Return the [X, Y] coordinate for the center point of the cell that contains the specified text.  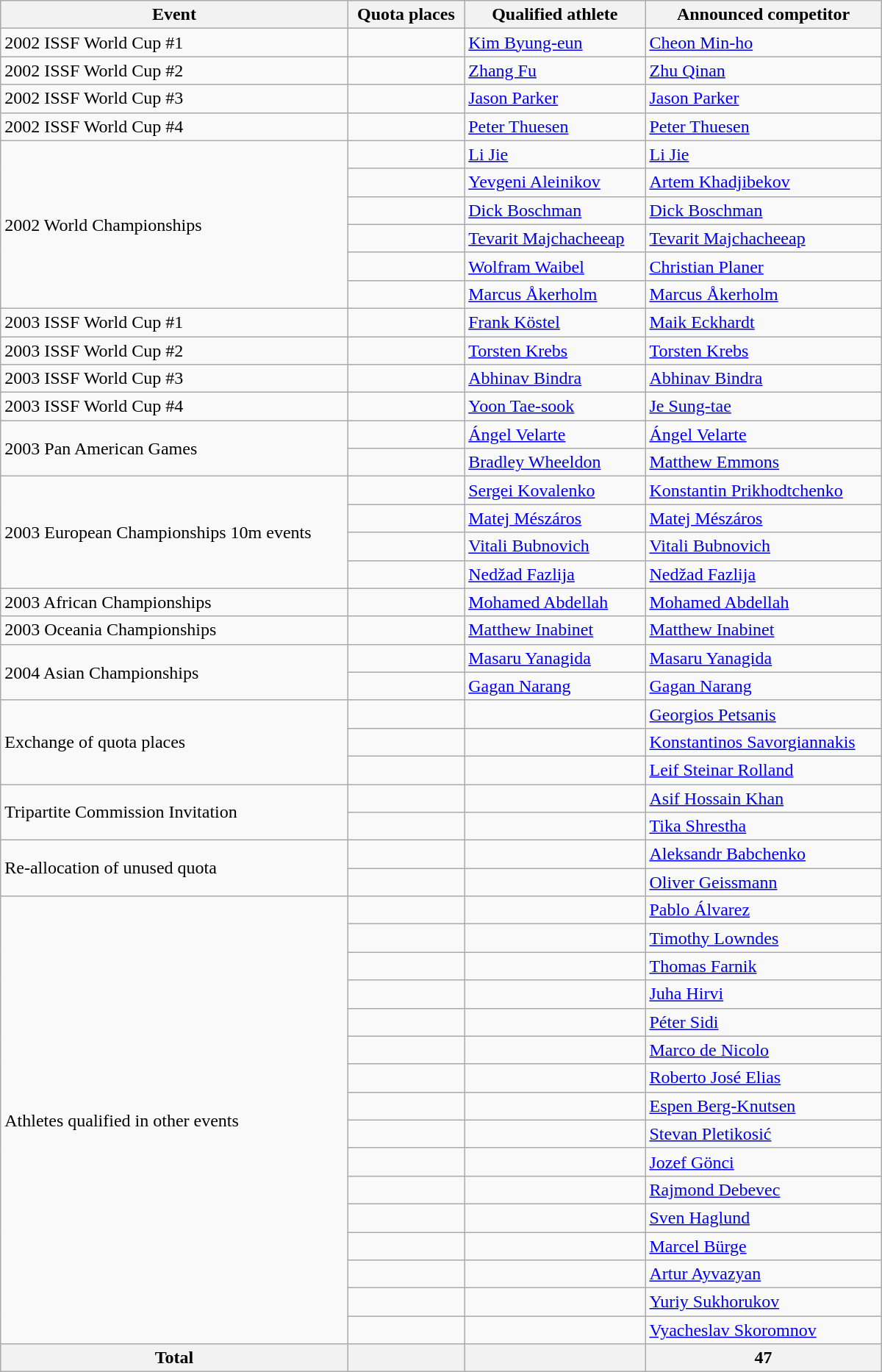
Georgios Petsanis [763, 714]
Leif Steinar Rolland [763, 770]
Stevan Pletikosić [763, 1134]
Cheon Min-ho [763, 43]
Oliver Geissmann [763, 882]
Jozef Gönci [763, 1162]
2003 ISSF World Cup #2 [174, 351]
Sven Haglund [763, 1218]
Quota places [406, 15]
Artem Khadjibekov [763, 182]
2004 Asian Championships [174, 672]
Roberto José Elias [763, 1078]
Bradley Wheeldon [555, 462]
Pablo Álvarez [763, 910]
Konstantinos Savorgiannakis [763, 742]
2002 ISSF World Cup #3 [174, 99]
Aleksandr Babchenko [763, 854]
2002 World Championships [174, 224]
Rajmond Debevec [763, 1190]
Je Sung-tae [763, 407]
2002 ISSF World Cup #1 [174, 43]
Asif Hossain Khan [763, 798]
Thomas Farnik [763, 966]
2002 ISSF World Cup #4 [174, 126]
2003 ISSF World Cup #3 [174, 379]
Yoon Tae-sook [555, 407]
Péter Sidi [763, 1022]
Yuriy Sukhorukov [763, 1302]
Yevgeni Aleinikov [555, 182]
2003 European Championships 10m events [174, 532]
Wolfram Waibel [555, 266]
Maik Eckhardt [763, 322]
Sergei Kovalenko [555, 490]
Konstantin Prikhodtchenko [763, 490]
Matthew Emmons [763, 462]
2003 African Championships [174, 602]
Announced competitor [763, 15]
Marco de Nicolo [763, 1050]
Marcel Bürge [763, 1246]
Re-allocation of unused quota [174, 868]
Juha Hirvi [763, 994]
Exchange of quota places [174, 742]
Timothy Lowndes [763, 938]
2003 ISSF World Cup #4 [174, 407]
Tripartite Commission Invitation [174, 812]
Qualified athlete [555, 15]
Zhang Fu [555, 71]
Tika Shrestha [763, 826]
Total [174, 1358]
Kim Byung-eun [555, 43]
Athletes qualified in other events [174, 1121]
Espen Berg-Knutsen [763, 1106]
2003 ISSF World Cup #1 [174, 322]
2003 Oceania Championships [174, 630]
Event [174, 15]
Vyacheslav Skoromnov [763, 1330]
Christian Planer [763, 266]
2003 Pan American Games [174, 449]
Zhu Qinan [763, 71]
47 [763, 1358]
Artur Ayvazyan [763, 1274]
Frank Köstel [555, 322]
2002 ISSF World Cup #2 [174, 71]
